Scan for the cell matching the given text and deliver its [X, Y] coordinate at center. 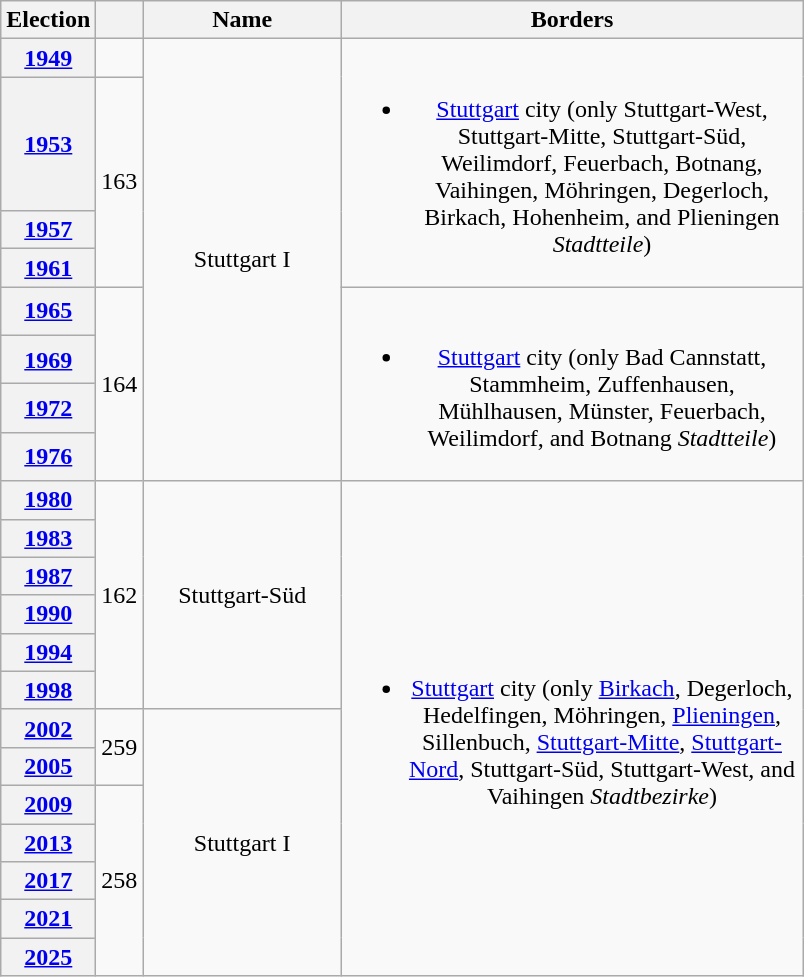
259 [120, 747]
1987 [48, 576]
1990 [48, 614]
2017 [48, 881]
1972 [48, 408]
2021 [48, 919]
2025 [48, 957]
Borders [572, 20]
Name [242, 20]
163 [120, 182]
Stuttgart city (only Bad Cannstatt, Stammheim, Zuffenhausen, Mühlhausen, Münster, Feuerbach, Weilimdorf, and Botnang Stadtteile) [572, 384]
Election [48, 20]
1969 [48, 360]
1998 [48, 690]
1976 [48, 456]
1949 [48, 58]
2005 [48, 766]
2013 [48, 843]
1994 [48, 652]
Stuttgart-Süd [242, 595]
2002 [48, 728]
258 [120, 880]
164 [120, 384]
1983 [48, 538]
1961 [48, 268]
1953 [48, 144]
2009 [48, 804]
1957 [48, 230]
1965 [48, 312]
162 [120, 595]
1980 [48, 500]
